Identify which cell holds the provided text, then report its (x, y) central coordinate. 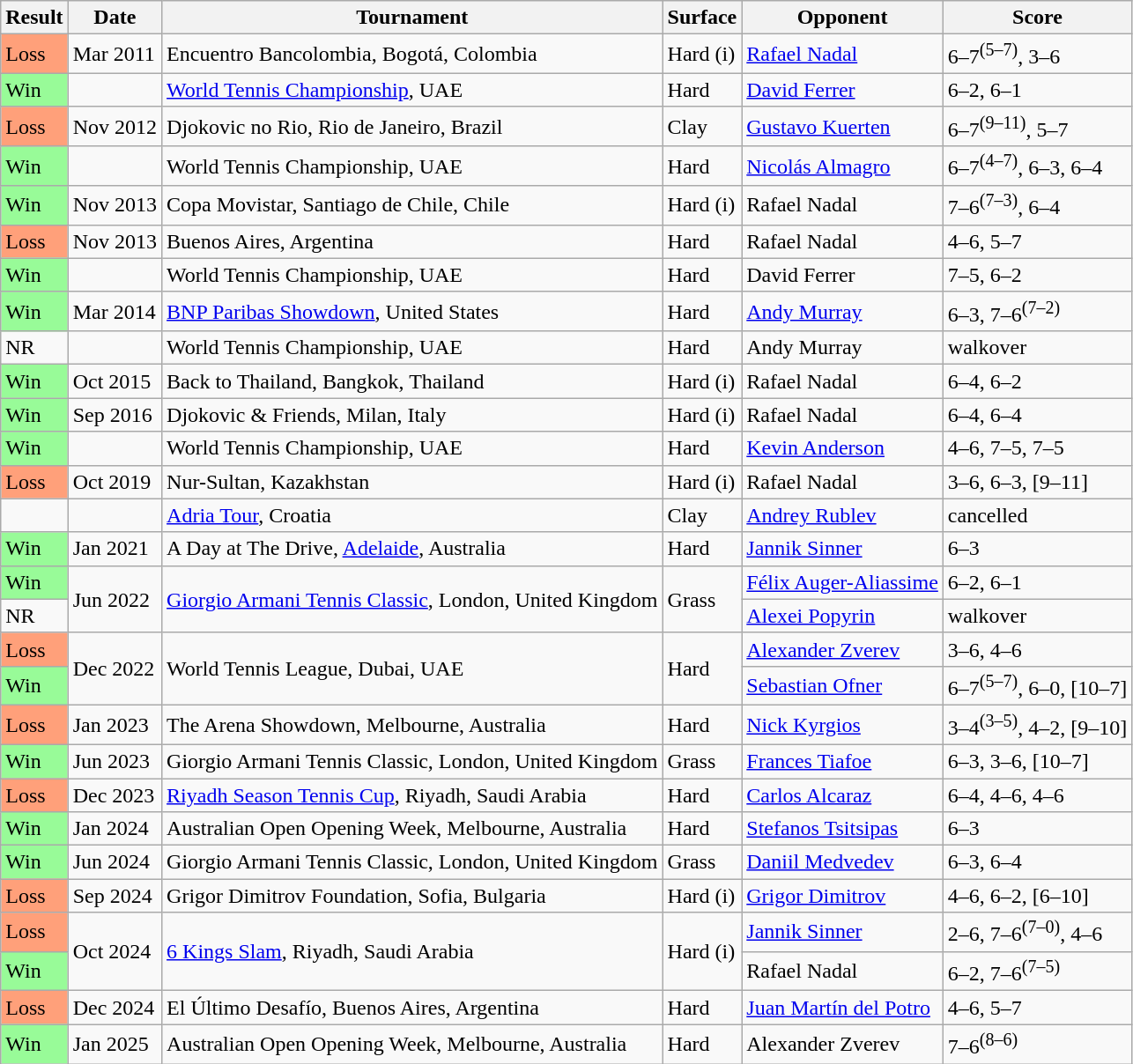
Tournament (412, 18)
7–6(8–6) (1037, 1045)
6–3, 7–6(7–2) (1037, 312)
Dec 2024 (115, 1008)
Mar 2011 (115, 55)
Djokovic no Rio, Rio de Janeiro, Brazil (412, 127)
BNP Paribas Showdown, United States (412, 312)
7–6(7–3), 6–4 (1037, 206)
6–3, 6–4 (1037, 862)
Riyadh Season Tennis Cup, Riyadh, Saudi Arabia (412, 795)
Encuentro Bancolombia, Bogotá, Colombia (412, 55)
Carlos Alcaraz (842, 795)
Jun 2023 (115, 762)
3–4(3–5), 4–2, [9–10] (1037, 726)
Dec 2023 (115, 795)
6–3, 3–6, [10–7] (1037, 762)
Oct 2015 (115, 381)
Kevin Anderson (842, 448)
Opponent (842, 18)
Frances Tiafoe (842, 762)
Alexei Popyrin (842, 616)
Gustavo Kuerten (842, 127)
Sebastian Ofner (842, 685)
4–6, 6–2, [6–10] (1037, 896)
Nicolás Almagro (842, 166)
Back to Thailand, Bangkok, Thailand (412, 381)
Jun 2022 (115, 599)
6–7(9–11), 5–7 (1037, 127)
Jun 2024 (115, 862)
The Arena Showdown, Melbourne, Australia (412, 726)
6–4, 6–4 (1037, 415)
6–7(5–7), 6–0, [10–7] (1037, 685)
Result (34, 18)
Date (115, 18)
World Tennis League, Dubai, UAE (412, 669)
Jan 2023 (115, 726)
Sep 2024 (115, 896)
7–5, 6–2 (1037, 275)
Score (1037, 18)
Jan 2021 (115, 549)
Djokovic & Friends, Milan, Italy (412, 415)
Daniil Medvedev (842, 862)
2–6, 7–6(7–0), 4–6 (1037, 932)
Jan 2025 (115, 1045)
6–4, 4–6, 4–6 (1037, 795)
6–2, 7–6(7–5) (1037, 971)
Grigor Dimitrov (842, 896)
Félix Auger-Aliassime (842, 582)
Grigor Dimitrov Foundation, Sofia, Bulgaria (412, 896)
Stefanos Tsitsipas (842, 829)
Jan 2024 (115, 829)
Nur-Sultan, Kazakhstan (412, 482)
Oct 2024 (115, 951)
El Último Desafío, Buenos Aires, Argentina (412, 1008)
Surface (702, 18)
cancelled (1037, 515)
6–4, 6–2 (1037, 381)
Sep 2016 (115, 415)
Buenos Aires, Argentina (412, 241)
6–7(4–7), 6–3, 6–4 (1037, 166)
Andrey Rublev (842, 515)
Oct 2019 (115, 482)
6–7(5–7), 3–6 (1037, 55)
Juan Martín del Potro (842, 1008)
6 Kings Slam, Riyadh, Saudi Arabia (412, 951)
Nov 2012 (115, 127)
Mar 2014 (115, 312)
Dec 2022 (115, 669)
4–6, 7–5, 7–5 (1037, 448)
Copa Movistar, Santiago de Chile, Chile (412, 206)
A Day at The Drive, Adelaide, Australia (412, 549)
3–6, 6–3, [9–11] (1037, 482)
3–6, 4–6 (1037, 649)
Adria Tour, Croatia (412, 515)
Nick Kyrgios (842, 726)
